Search for the cell housing the specified text and yield its [x, y] center coordinate. 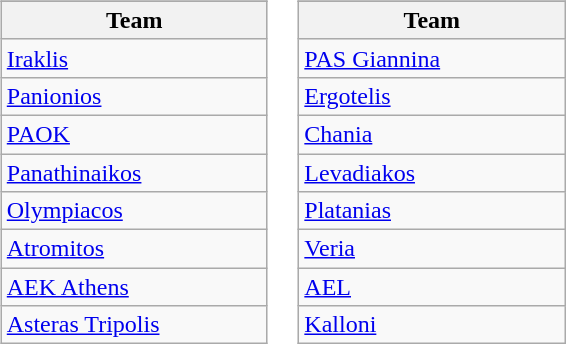
Chania [432, 134]
Levadiakos [432, 173]
Panathinaikos [134, 173]
Olympiacos [134, 211]
PAOK [134, 134]
Panionios [134, 96]
AEL [432, 287]
Asteras Tripolis [134, 325]
Ergotelis [432, 96]
Kalloni [432, 325]
Veria [432, 249]
PAS Giannina [432, 58]
Platanias [432, 211]
AEK Athens [134, 287]
Iraklis [134, 58]
Atromitos [134, 249]
